Locate the cell with the specified text and output its (X, Y) center coordinate. 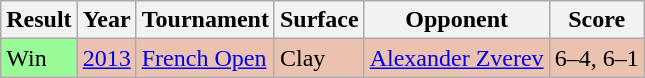
Year (106, 20)
Tournament (205, 20)
6–4, 6–1 (596, 58)
Clay (319, 58)
Result (39, 20)
Win (39, 58)
Alexander Zverev (456, 58)
Surface (319, 20)
Score (596, 20)
2013 (106, 58)
French Open (205, 58)
Opponent (456, 20)
